Detect which cell encompasses the target text, then output its (x, y) center coordinate. 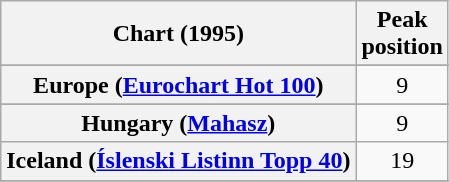
Europe (Eurochart Hot 100) (178, 85)
Iceland (Íslenski Listinn Topp 40) (178, 161)
Peakposition (402, 34)
Chart (1995) (178, 34)
Hungary (Mahasz) (178, 123)
19 (402, 161)
